Extract the (x, y) coordinate from the center of the cell holding the provided text.  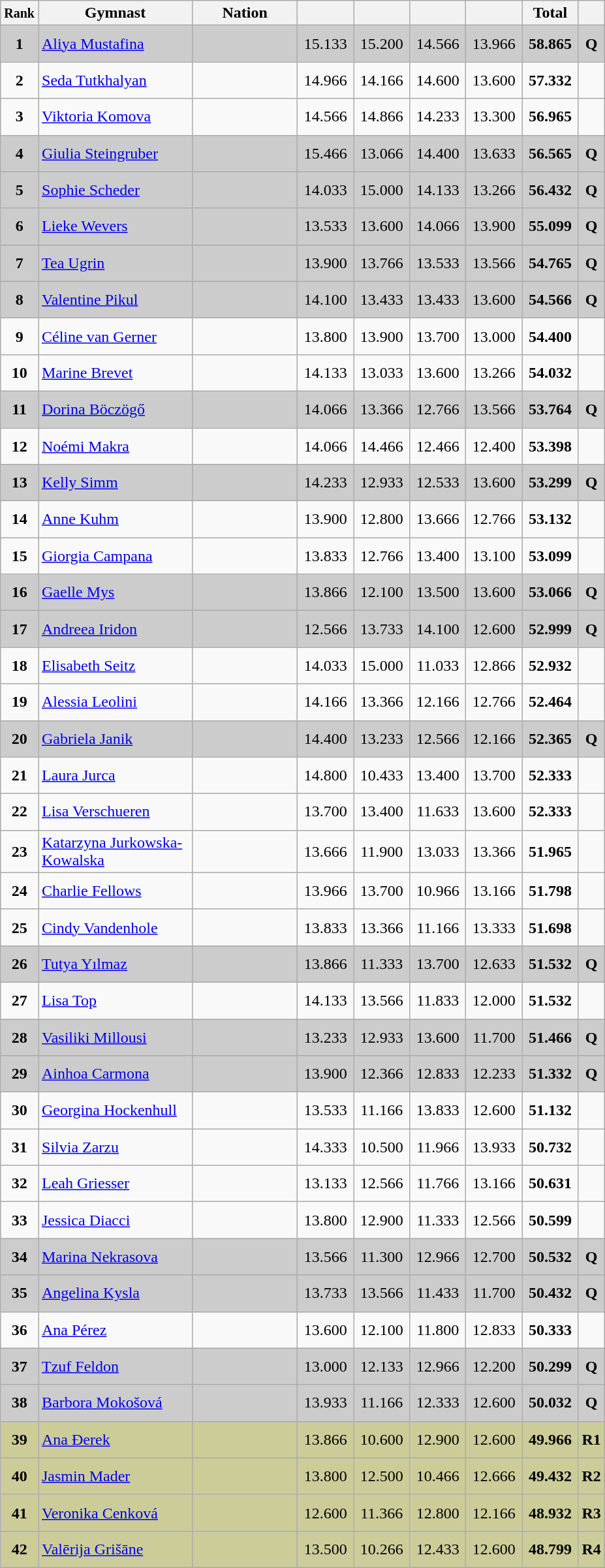
R1 (591, 1439)
12.200 (494, 1366)
1 (20, 44)
53.764 (550, 409)
56.432 (550, 190)
50.532 (550, 1257)
23 (20, 851)
Elisabeth Seitz (115, 666)
55.099 (550, 226)
22 (20, 812)
4 (20, 153)
50.299 (550, 1366)
53.299 (550, 483)
Gabriela Janik (115, 739)
54.032 (550, 373)
10.433 (382, 775)
52.932 (550, 666)
12 (20, 446)
7 (20, 263)
14 (20, 519)
Lisa Top (115, 1000)
15 (20, 556)
Marina Nekrasova (115, 1257)
Leah Griesser (115, 1184)
Lisa Verschueren (115, 812)
Tzuf Feldon (115, 1366)
Céline van Gerner (115, 336)
14.600 (438, 80)
12.400 (494, 446)
13.300 (494, 117)
Giulia Steingruber (115, 153)
Tea Ugrin (115, 263)
11.033 (438, 666)
Jessica Diacci (115, 1220)
11.966 (438, 1147)
12.333 (438, 1403)
14.333 (326, 1147)
31 (20, 1147)
48.932 (550, 1513)
Gaelle Mys (115, 592)
10.266 (382, 1549)
Vasiliki Millousi (115, 1038)
54.566 (550, 300)
Silvia Zarzu (115, 1147)
42 (20, 1549)
32 (20, 1184)
10.966 (438, 891)
36 (20, 1330)
12.533 (438, 483)
27 (20, 1000)
Kelly Simm (115, 483)
54.400 (550, 336)
12.700 (494, 1257)
Lieke Wevers (115, 226)
14.966 (326, 80)
56.965 (550, 117)
11.766 (438, 1184)
49.966 (550, 1439)
39 (20, 1439)
35 (20, 1293)
54.765 (550, 263)
51.466 (550, 1038)
50.032 (550, 1403)
13.066 (382, 153)
30 (20, 1111)
Gymnast (115, 13)
10.600 (382, 1439)
6 (20, 226)
13.100 (494, 556)
Anne Kuhm (115, 519)
11.900 (382, 851)
15.466 (326, 153)
R2 (591, 1476)
24 (20, 891)
Angelina Kysla (115, 1293)
Jasmin Mader (115, 1476)
41 (20, 1513)
Ana Đerek (115, 1439)
29 (20, 1074)
14.800 (326, 775)
11.300 (382, 1257)
12.366 (382, 1074)
Giorgia Campana (115, 556)
14.866 (382, 117)
Barbora Mokošová (115, 1403)
21 (20, 775)
51.965 (550, 851)
11.800 (438, 1330)
13.333 (494, 927)
50.432 (550, 1293)
37 (20, 1366)
12.466 (438, 446)
18 (20, 666)
Aliya Mustafina (115, 44)
53.398 (550, 446)
51.698 (550, 927)
Nation (245, 13)
15.133 (326, 44)
51.132 (550, 1111)
Andreea Iridon (115, 629)
R4 (591, 1549)
2 (20, 80)
9 (20, 336)
52.365 (550, 739)
28 (20, 1038)
Ainhoa Carmona (115, 1074)
10 (20, 373)
Viktoria Komova (115, 117)
51.798 (550, 891)
11.366 (382, 1513)
Charlie Fellows (115, 891)
11.833 (438, 1000)
Total (550, 13)
50.599 (550, 1220)
12.133 (382, 1366)
13 (20, 483)
52.464 (550, 702)
Georgina Hockenhull (115, 1111)
12.500 (382, 1476)
Valērija Grišāne (115, 1549)
10.500 (382, 1147)
11 (20, 409)
38 (20, 1403)
17 (20, 629)
11.633 (438, 812)
50.631 (550, 1184)
Marine Brevet (115, 373)
Katarzyna Jurkowska-Kowalska (115, 851)
Rank (20, 13)
57.332 (550, 80)
Laura Jurca (115, 775)
10.466 (438, 1476)
50.333 (550, 1330)
8 (20, 300)
53.099 (550, 556)
16 (20, 592)
19 (20, 702)
50.732 (550, 1147)
25 (20, 927)
Dorina Böczögő (115, 409)
53.132 (550, 519)
12.633 (494, 964)
13.133 (326, 1184)
12.866 (494, 666)
Veronika Cenková (115, 1513)
Seda Tutkhalyan (115, 80)
53.066 (550, 592)
48.799 (550, 1549)
26 (20, 964)
Valentine Pikul (115, 300)
5 (20, 190)
11.433 (438, 1293)
Noémi Makra (115, 446)
Alessia Leolini (115, 702)
34 (20, 1257)
56.565 (550, 153)
Ana Pérez (115, 1330)
R3 (591, 1513)
15.200 (382, 44)
Cindy Vandenhole (115, 927)
49.432 (550, 1476)
12.433 (438, 1549)
12.233 (494, 1074)
51.332 (550, 1074)
33 (20, 1220)
14.466 (382, 446)
12.000 (494, 1000)
52.999 (550, 629)
Sophie Scheder (115, 190)
12.666 (494, 1476)
58.865 (550, 44)
13.766 (382, 263)
13.633 (494, 153)
20 (20, 739)
3 (20, 117)
Tutya Yılmaz (115, 964)
40 (20, 1476)
